Scan for the cell matching the given text and deliver its [x, y] coordinate at center. 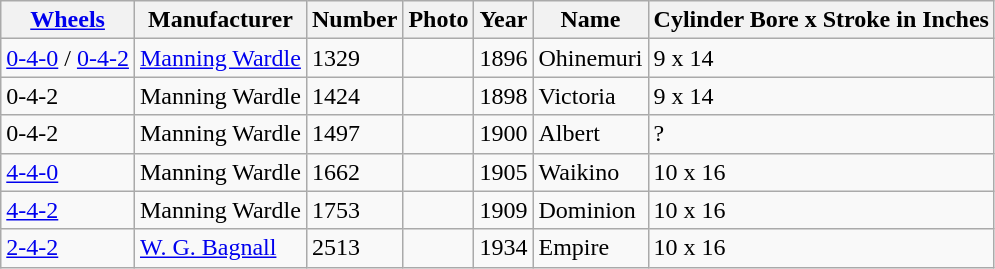
1329 [354, 58]
1896 [504, 58]
1497 [354, 134]
Ohinemuri [590, 58]
1900 [504, 134]
4-4-2 [68, 210]
2-4-2 [68, 248]
Victoria [590, 96]
1905 [504, 172]
? [821, 134]
1934 [504, 248]
1909 [504, 210]
Number [354, 20]
1424 [354, 96]
Name [590, 20]
4-4-0 [68, 172]
Wheels [68, 20]
Waikino [590, 172]
2513 [354, 248]
Photo [438, 20]
Empire [590, 248]
Year [504, 20]
W. G. Bagnall [220, 248]
0-4-0 / 0-4-2 [68, 58]
Manufacturer [220, 20]
1898 [504, 96]
Dominion [590, 210]
1753 [354, 210]
1662 [354, 172]
Cylinder Bore x Stroke in Inches [821, 20]
Albert [590, 134]
